Identify which cell holds the provided text, then report its [X, Y] central coordinate. 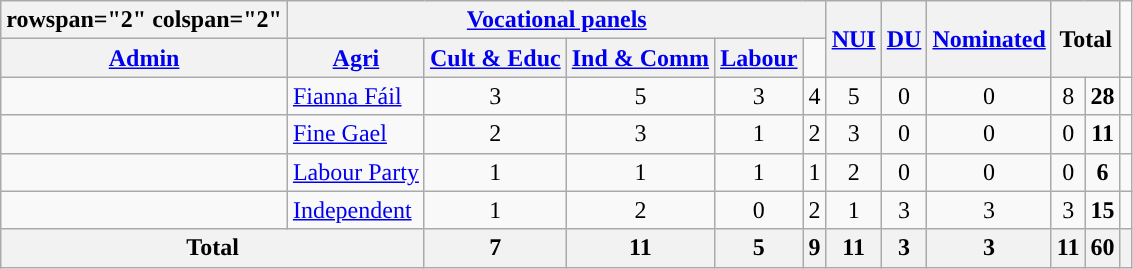
7 [495, 248]
DU [904, 39]
Independent [356, 210]
Fianna Fáil [356, 96]
Ind & Comm [640, 58]
28 [1102, 96]
8 [1068, 96]
15 [1102, 210]
Labour [759, 58]
Cult & Educ [495, 58]
60 [1102, 248]
9 [814, 248]
6 [1102, 172]
Admin [144, 58]
Nominated [989, 39]
rowspan="2" colspan="2" [144, 20]
4 [814, 96]
NUI [854, 39]
Fine Gael [356, 134]
Vocational panels [556, 20]
Labour Party [356, 172]
Agri [356, 58]
